Detect which cell encompasses the target text, then output its [X, Y] center coordinate. 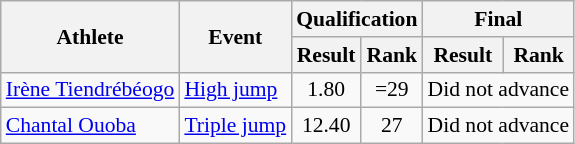
=29 [392, 90]
Event [235, 36]
Final [499, 19]
1.80 [326, 90]
High jump [235, 90]
Athlete [90, 36]
Irène Tiendrébéogo [90, 90]
Chantal Ouoba [90, 126]
12.40 [326, 126]
Qualification [356, 19]
Triple jump [235, 126]
27 [392, 126]
